Return [x, y] of the center of cell containing provided text 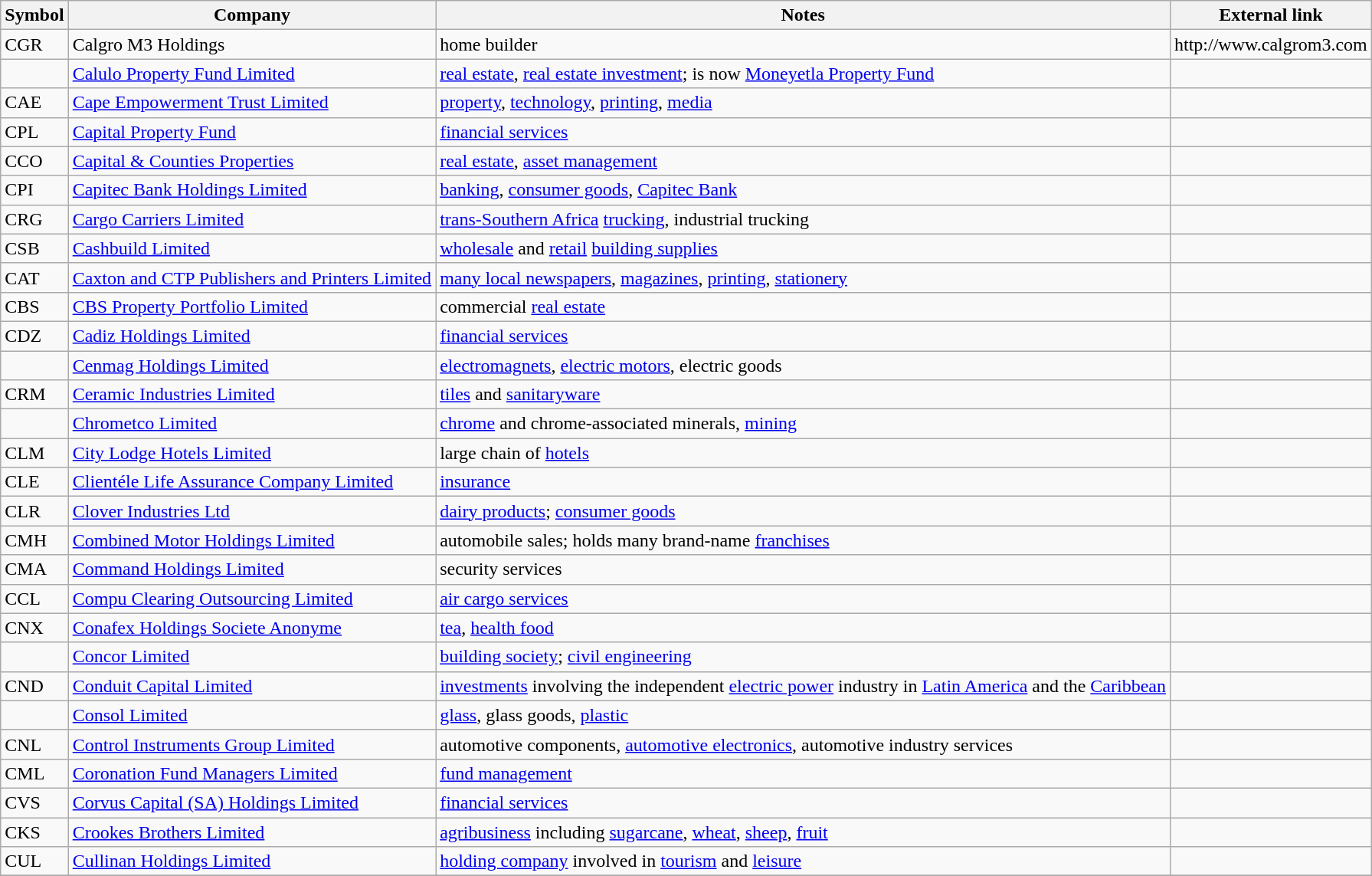
real estate, real estate investment; is now Moneyetla Property Fund [803, 74]
City Lodge Hotels Limited [251, 453]
security services [803, 569]
CVS [34, 802]
automobile sales; holds many brand-name franchises [803, 540]
Control Instruments Group Limited [251, 744]
tea, health food [803, 628]
Cape Empowerment Trust Limited [251, 103]
Symbol [34, 15]
commercial real estate [803, 307]
http://www.calgrom3.com [1270, 44]
CLR [34, 511]
holding company involved in tourism and leisure [803, 861]
Crookes Brothers Limited [251, 832]
automotive components, automotive electronics, automotive industry services [803, 744]
CND [34, 686]
CMA [34, 569]
CPL [34, 132]
Capital Property Fund [251, 132]
insurance [803, 482]
trans-Southern Africa trucking, industrial trucking [803, 219]
home builder [803, 44]
Conafex Holdings Societe Anonyme [251, 628]
investments involving the independent electric power industry in Latin America and the Caribbean [803, 686]
large chain of hotels [803, 453]
CUL [34, 861]
Caxton and CTP Publishers and Printers Limited [251, 277]
wholesale and retail building supplies [803, 248]
property, technology, printing, media [803, 103]
building society; civil engineering [803, 657]
Calulo Property Fund Limited [251, 74]
External link [1270, 15]
Capital & Counties Properties [251, 161]
fund management [803, 773]
CPI [34, 190]
tiles and sanitaryware [803, 395]
Combined Motor Holdings Limited [251, 540]
CBS [34, 307]
agribusiness including sugarcane, wheat, sheep, fruit [803, 832]
CCL [34, 599]
CMH [34, 540]
banking, consumer goods, Capitec Bank [803, 190]
dairy products; consumer goods [803, 511]
CLM [34, 453]
Concor Limited [251, 657]
Cullinan Holdings Limited [251, 861]
CML [34, 773]
Coronation Fund Managers Limited [251, 773]
CLE [34, 482]
Clover Industries Ltd [251, 511]
CRM [34, 395]
CNX [34, 628]
Chrometco Limited [251, 424]
chrome and chrome-associated minerals, mining [803, 424]
Capitec Bank Holdings Limited [251, 190]
Calgro M3 Holdings [251, 44]
Company [251, 15]
air cargo services [803, 599]
Cenmag Holdings Limited [251, 366]
many local newspapers, magazines, printing, stationery [803, 277]
CDZ [34, 336]
CAT [34, 277]
CKS [34, 832]
CSB [34, 248]
CNL [34, 744]
Cadiz Holdings Limited [251, 336]
Ceramic Industries Limited [251, 395]
Conduit Capital Limited [251, 686]
real estate, asset management [803, 161]
Compu Clearing Outsourcing Limited [251, 599]
CRG [34, 219]
Notes [803, 15]
CCO [34, 161]
electromagnets, electric motors, electric goods [803, 366]
Clientéle Life Assurance Company Limited [251, 482]
Corvus Capital (SA) Holdings Limited [251, 802]
Consol Limited [251, 715]
Command Holdings Limited [251, 569]
Cashbuild Limited [251, 248]
CGR [34, 44]
CBS Property Portfolio Limited [251, 307]
CAE [34, 103]
Cargo Carriers Limited [251, 219]
glass, glass goods, plastic [803, 715]
